From the cell containing the given text, extract its center point as [x, y] coordinate. 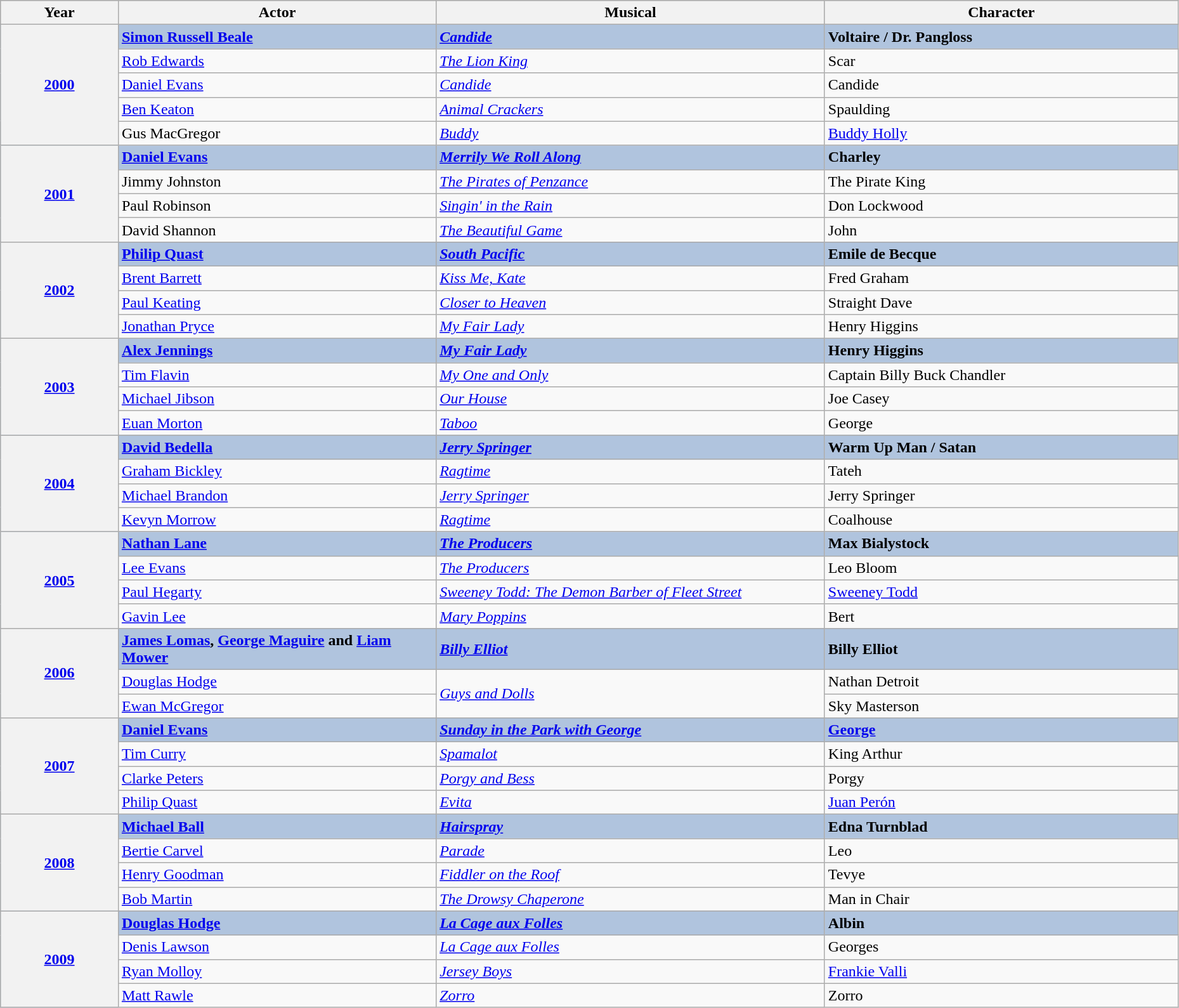
Spaulding [1001, 109]
Frankie Valli [1001, 971]
Nathan Lane [277, 544]
James Lomas, George Maguire and Liam Mower [277, 648]
Leo Bloom [1001, 568]
2001 [60, 193]
Sky Masterson [1001, 706]
Clarke Peters [277, 778]
Guys and Dolls [630, 693]
2009 [60, 959]
Juan Perón [1001, 802]
Mary Poppins [630, 616]
Bert [1001, 616]
Don Lockwood [1001, 206]
Hairspray [630, 827]
The Drowsy Chaperone [630, 899]
Merrily We Roll Along [630, 157]
Matt Rawle [277, 995]
Bob Martin [277, 899]
Taboo [630, 423]
Henry Goodman [277, 875]
Our House [630, 399]
Jimmy Johnston [277, 181]
Porgy and Bess [630, 778]
Euan Morton [277, 423]
Albin [1001, 923]
Fred Graham [1001, 278]
Straight Dave [1001, 303]
2004 [60, 483]
Porgy [1001, 778]
The Lion King [630, 61]
Joe Casey [1001, 399]
Singin' in the Rain [630, 206]
Character [1001, 13]
2008 [60, 863]
Actor [277, 13]
Graham Bickley [277, 471]
Year [60, 13]
Paul Hegarty [277, 592]
Michael Ball [277, 827]
Michael Brandon [277, 495]
Michael Jibson [277, 399]
Tim Curry [277, 754]
2007 [60, 766]
Paul Keating [277, 303]
Edna Turnblad [1001, 827]
Parade [630, 851]
Musical [630, 13]
Man in Chair [1001, 899]
Ben Keaton [277, 109]
The Pirates of Penzance [630, 181]
Evita [630, 802]
Buddy [630, 133]
Gus MacGregor [277, 133]
Brent Barrett [277, 278]
2003 [60, 387]
Captain Billy Buck Chandler [1001, 375]
Simon Russell Beale [277, 37]
My One and Only [630, 375]
Rob Edwards [277, 61]
Tim Flavin [277, 375]
David Bedella [277, 447]
Denis Lawson [277, 947]
Paul Robinson [277, 206]
John [1001, 230]
Kiss Me, Kate [630, 278]
Coalhouse [1001, 520]
The Beautiful Game [630, 230]
Buddy Holly [1001, 133]
Tateh [1001, 471]
Voltaire / Dr. Pangloss [1001, 37]
2002 [60, 290]
Sunday in the Park with George [630, 730]
Charley [1001, 157]
Ryan Molloy [277, 971]
South Pacific [630, 254]
David Shannon [277, 230]
Gavin Lee [277, 616]
Nathan Detroit [1001, 681]
Alex Jennings [277, 351]
2005 [60, 580]
Emile de Becque [1001, 254]
Ewan McGregor [277, 706]
Sweeney Todd: The Demon Barber of Fleet Street [630, 592]
Bertie Carvel [277, 851]
Scar [1001, 61]
Animal Crackers [630, 109]
Kevyn Morrow [277, 520]
Fiddler on the Roof [630, 875]
2006 [60, 672]
Closer to Heaven [630, 303]
Max Bialystock [1001, 544]
Tevye [1001, 875]
Warm Up Man / Satan [1001, 447]
2000 [60, 85]
Jonathan Pryce [277, 327]
Spamalot [630, 754]
King Arthur [1001, 754]
Georges [1001, 947]
Sweeney Todd [1001, 592]
The Pirate King [1001, 181]
Leo [1001, 851]
Jersey Boys [630, 971]
Lee Evans [277, 568]
